Extract the [X, Y] coordinate from the center of the cell holding the provided text.  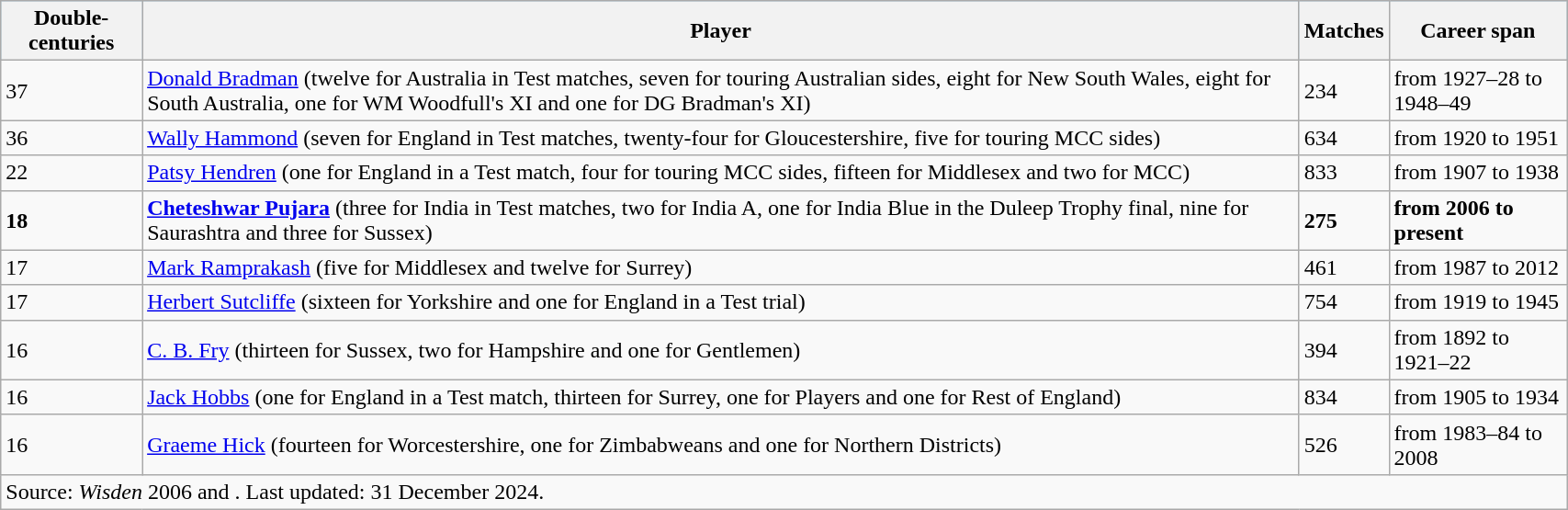
Player [721, 31]
634 [1344, 138]
from 1983–84 to 2008 [1478, 445]
833 [1344, 173]
754 [1344, 302]
from 1905 to 1934 [1478, 397]
Wally Hammond (seven for England in Test matches, twenty-four for Gloucestershire, five for touring MCC sides) [721, 138]
C. B. Fry (thirteen for Sussex, two for Hampshire and one for Gentlemen) [721, 349]
from 1907 to 1938 [1478, 173]
Double-centuries [72, 31]
394 [1344, 349]
Jack Hobbs (one for England in a Test match, thirteen for Surrey, one for Players and one for Rest of England) [721, 397]
275 [1344, 221]
526 [1344, 445]
from 2006 to present [1478, 221]
Patsy Hendren (one for England in a Test match, four for touring MCC sides, fifteen for Middlesex and two for MCC) [721, 173]
from 1892 to 1921–22 [1478, 349]
Career span [1478, 31]
834 [1344, 397]
Herbert Sutcliffe (sixteen for Yorkshire and one for England in a Test trial) [721, 302]
37 [72, 90]
461 [1344, 267]
Matches [1344, 31]
Graeme Hick (fourteen for Worcestershire, one for Zimbabweans and one for Northern Districts) [721, 445]
from 1920 to 1951 [1478, 138]
234 [1344, 90]
from 1927–28 to 1948–49 [1478, 90]
from 1919 to 1945 [1478, 302]
22 [72, 173]
Source: Wisden 2006 and . Last updated: 31 December 2024. [784, 492]
Mark Ramprakash (five for Middlesex and twelve for Surrey) [721, 267]
36 [72, 138]
from 1987 to 2012 [1478, 267]
18 [72, 221]
